Locate the cell with the specified text and output its (x, y) center coordinate. 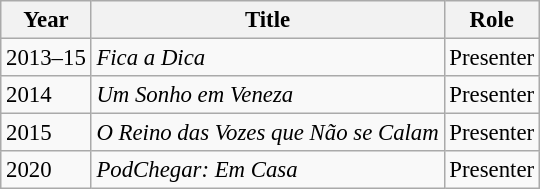
Title (268, 20)
2014 (46, 95)
2020 (46, 170)
Year (46, 20)
PodChegar: Em Casa (268, 170)
O Reino das Vozes que Não se Calam (268, 133)
2013–15 (46, 58)
Role (492, 20)
2015 (46, 133)
Um Sonho em Veneza (268, 95)
Fica a Dica (268, 58)
